Extract the [x, y] coordinate from the center of the cell holding the provided text.  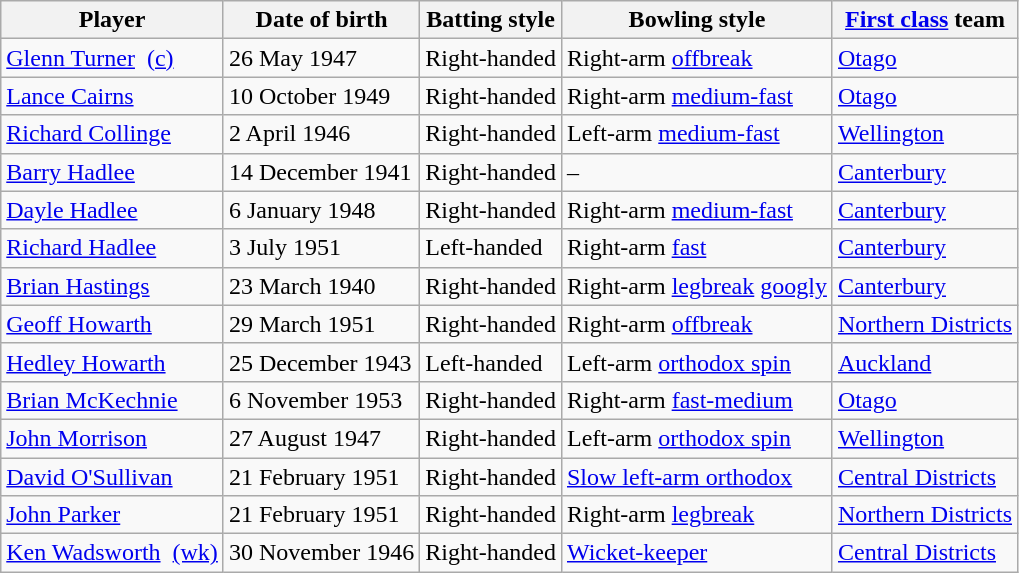
Date of birth [321, 20]
29 March 1951 [321, 324]
Glenn Turner (c) [112, 58]
John Parker [112, 515]
Auckland [924, 362]
30 November 1946 [321, 553]
27 August 1947 [321, 438]
10 October 1949 [321, 96]
Right-arm fast [696, 248]
23 March 1940 [321, 286]
Right-arm legbreak googly [696, 286]
Geoff Howarth [112, 324]
Left-arm medium-fast [696, 134]
John Morrison [112, 438]
14 December 1941 [321, 172]
Dayle Hadlee [112, 210]
25 December 1943 [321, 362]
Bowling style [696, 20]
Right-arm fast-medium [696, 400]
First class team [924, 20]
2 April 1946 [321, 134]
Hedley Howarth [112, 362]
Brian McKechnie [112, 400]
Ken Wadsworth (wk) [112, 553]
Barry Hadlee [112, 172]
Player [112, 20]
6 January 1948 [321, 210]
6 November 1953 [321, 400]
Right-arm legbreak [696, 515]
Batting style [491, 20]
26 May 1947 [321, 58]
3 July 1951 [321, 248]
– [696, 172]
Slow left-arm orthodox [696, 477]
Richard Hadlee [112, 248]
Lance Cairns [112, 96]
David O'Sullivan [112, 477]
Wicket-keeper [696, 553]
Richard Collinge [112, 134]
Brian Hastings [112, 286]
